Provide the (x, y) coordinate of the cell's center where the given text is located.  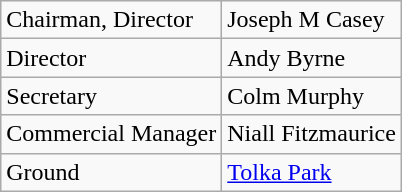
Niall Fitzmaurice (312, 134)
Andy Byrne (312, 58)
Secretary (112, 96)
Tolka Park (312, 172)
Commercial Manager (112, 134)
Director (112, 58)
Joseph M Casey (312, 20)
Chairman, Director (112, 20)
Ground (112, 172)
Colm Murphy (312, 96)
